Detect which cell encompasses the target text, then output its [X, Y] center coordinate. 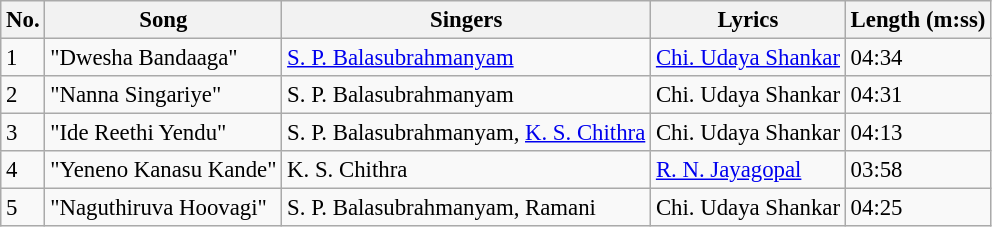
4 [23, 170]
2 [23, 95]
"Yeneno Kanasu Kande" [164, 170]
K. S. Chithra [466, 170]
Length (m:ss) [918, 20]
5 [23, 208]
Song [164, 20]
04:25 [918, 208]
03:58 [918, 170]
No. [23, 20]
"Naguthiruva Hoovagi" [164, 208]
"Dwesha Bandaaga" [164, 58]
04:13 [918, 133]
S. P. Balasubrahmanyam, K. S. Chithra [466, 133]
R. N. Jayagopal [748, 170]
S. P. Balasubrahmanyam, Ramani [466, 208]
"Nanna Singariye" [164, 95]
1 [23, 58]
Lyrics [748, 20]
Singers [466, 20]
3 [23, 133]
04:31 [918, 95]
"Ide Reethi Yendu" [164, 133]
04:34 [918, 58]
